Search for the cell housing the specified text and yield its (x, y) center coordinate. 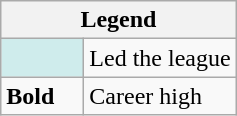
Led the league (160, 58)
Career high (160, 96)
Bold (42, 96)
Legend (118, 20)
